For the text-containing cell, return its midpoint in (x, y) coordinate format. 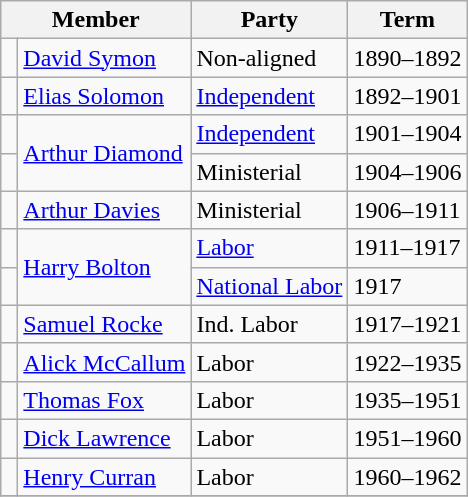
1906–1911 (408, 210)
1951–1960 (408, 438)
Non-aligned (270, 58)
1922–1935 (408, 362)
1917–1921 (408, 324)
1911–1917 (408, 248)
Ind. Labor (270, 324)
David Symon (104, 58)
1935–1951 (408, 400)
Harry Bolton (104, 267)
Henry Curran (104, 477)
1890–1892 (408, 58)
Party (270, 20)
Dick Lawrence (104, 438)
Member (96, 20)
Elias Solomon (104, 96)
1917 (408, 286)
1960–1962 (408, 477)
National Labor (270, 286)
Arthur Davies (104, 210)
Samuel Rocke (104, 324)
Thomas Fox (104, 400)
Term (408, 20)
1904–1906 (408, 172)
Arthur Diamond (104, 153)
1901–1904 (408, 134)
Alick McCallum (104, 362)
1892–1901 (408, 96)
